Locate the cell with the specified text and output its [x, y] center coordinate. 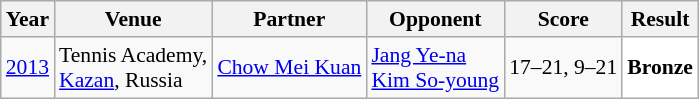
Opponent [435, 19]
Score [563, 19]
Year [28, 19]
Bronze [660, 68]
Result [660, 19]
Venue [133, 19]
Chow Mei Kuan [289, 68]
Jang Ye-na Kim So-young [435, 68]
17–21, 9–21 [563, 68]
Partner [289, 19]
Tennis Academy,Kazan, Russia [133, 68]
2013 [28, 68]
